Extract the [x, y] coordinate from the center of the cell holding the provided text.  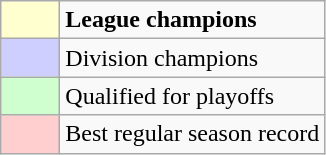
Best regular season record [192, 134]
League champions [192, 20]
Division champions [192, 58]
Qualified for playoffs [192, 96]
